Locate the cell with the specified text and output its (x, y) center coordinate. 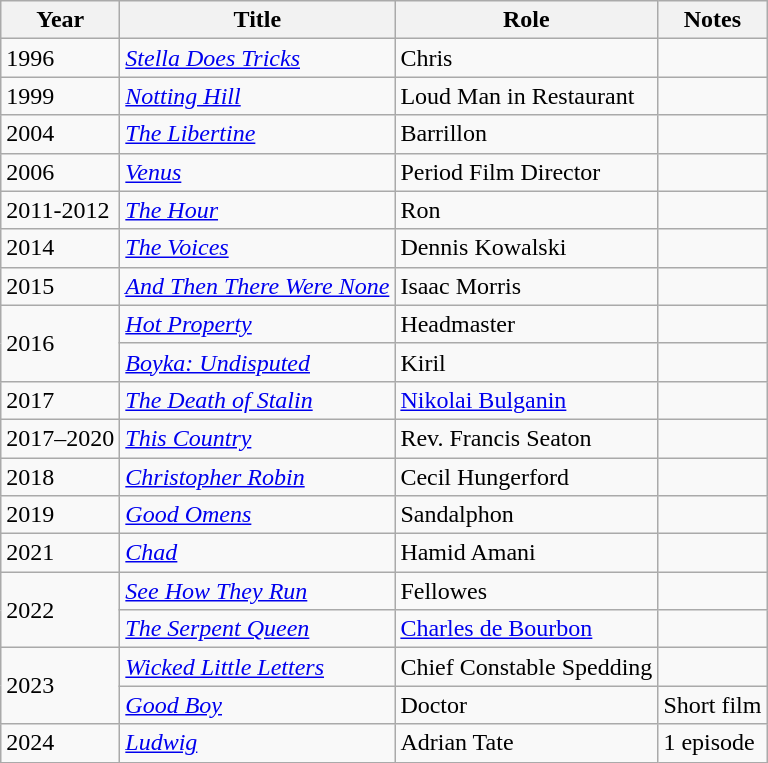
Stella Does Tricks (258, 58)
Chris (526, 58)
Period Film Director (526, 172)
2015 (60, 286)
The Voices (258, 248)
Dennis Kowalski (526, 248)
1999 (60, 96)
And Then There Were None (258, 286)
Adrian Tate (526, 743)
Charles de Bourbon (526, 629)
Loud Man in Restaurant (526, 96)
The Serpent Queen (258, 629)
2018 (60, 477)
2006 (60, 172)
This Country (258, 438)
The Death of Stalin (258, 400)
Nikolai Bulganin (526, 400)
Headmaster (526, 324)
2021 (60, 553)
Ron (526, 210)
Fellowes (526, 591)
2011-2012 (60, 210)
Doctor (526, 705)
Venus (258, 172)
2024 (60, 743)
2016 (60, 343)
The Libertine (258, 134)
The Hour (258, 210)
Role (526, 20)
2019 (60, 515)
Boyka: Undisputed (258, 362)
Chad (258, 553)
2004 (60, 134)
Kiril (526, 362)
2014 (60, 248)
Cecil Hungerford (526, 477)
Barrillon (526, 134)
Ludwig (258, 743)
Hamid Amani (526, 553)
Hot Property (258, 324)
Rev. Francis Seaton (526, 438)
Notes (712, 20)
Short film (712, 705)
Chief Constable Spedding (526, 667)
Notting Hill (258, 96)
Sandalphon (526, 515)
Title (258, 20)
Wicked Little Letters (258, 667)
1 episode (712, 743)
Isaac Morris (526, 286)
2023 (60, 686)
Good Boy (258, 705)
2017–2020 (60, 438)
Christopher Robin (258, 477)
2017 (60, 400)
2022 (60, 610)
See How They Run (258, 591)
Year (60, 20)
1996 (60, 58)
Good Omens (258, 515)
